Provide the [x, y] coordinate of the cell's center where the given text is located.  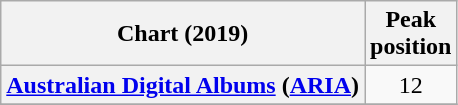
12 [411, 85]
Australian Digital Albums (ARIA) [183, 85]
Peakposition [411, 34]
Chart (2019) [183, 34]
